Capture the cell that displays the provided text and extract its [x, y] central coordinate. 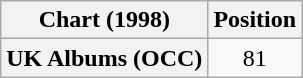
Position [255, 20]
UK Albums (OCC) [104, 58]
Chart (1998) [104, 20]
81 [255, 58]
